Identify which cell holds the provided text, then report its [X, Y] central coordinate. 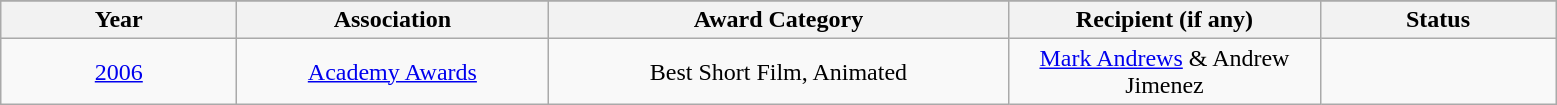
Year [119, 20]
2006 [119, 72]
Award Category [778, 20]
Best Short Film, Animated [778, 72]
Association [392, 20]
Recipient (if any) [1164, 20]
Academy Awards [392, 72]
Mark Andrews & Andrew Jimenez [1164, 72]
Status [1438, 20]
